For the text-containing cell, return its midpoint in (X, Y) coordinate format. 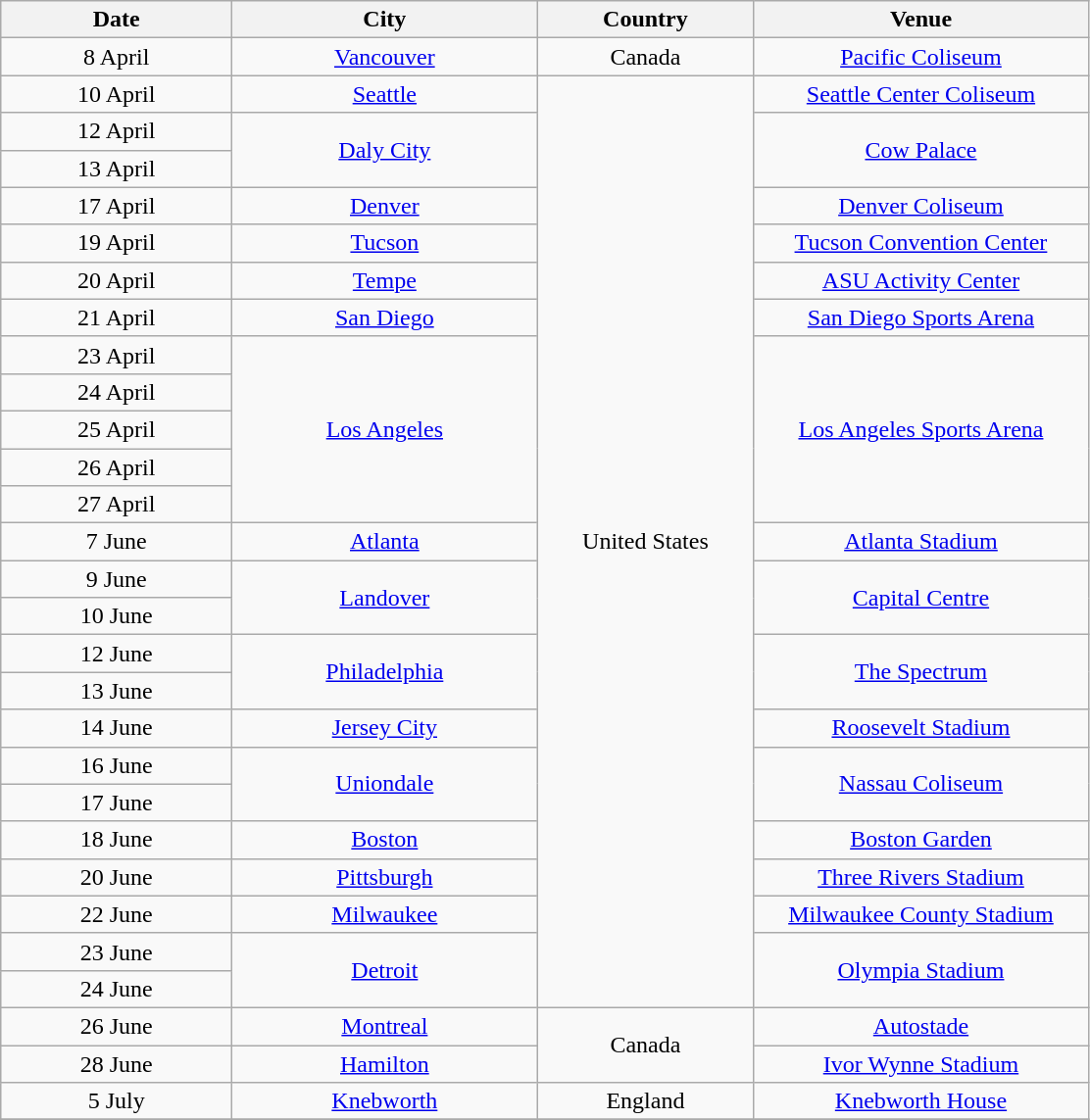
22 June (117, 914)
Montreal (384, 1026)
12 April (117, 131)
Ivor Wynne Stadium (921, 1063)
5 July (117, 1101)
Los Angeles (384, 429)
25 April (117, 429)
9 June (117, 579)
Pacific Coliseum (921, 57)
Landover (384, 598)
Uniondale (384, 784)
Los Angeles Sports Arena (921, 429)
San Diego Sports Arena (921, 317)
Milwaukee (384, 914)
Denver Coliseum (921, 206)
Boston Garden (921, 840)
Denver (384, 206)
17 April (117, 206)
18 June (117, 840)
England (645, 1101)
26 April (117, 467)
Roosevelt Stadium (921, 728)
10 June (117, 616)
San Diego (384, 317)
7 June (117, 542)
Philadelphia (384, 672)
13 April (117, 169)
Daly City (384, 150)
Olympia Stadium (921, 970)
20 April (117, 280)
Cow Palace (921, 150)
Knebworth House (921, 1101)
Boston (384, 840)
Autostade (921, 1026)
The Spectrum (921, 672)
Date (117, 20)
23 April (117, 355)
8 April (117, 57)
24 April (117, 392)
Hamilton (384, 1063)
Jersey City (384, 728)
14 June (117, 728)
23 June (117, 951)
Seattle (384, 94)
Venue (921, 20)
19 April (117, 243)
Three Rivers Stadium (921, 877)
Pittsburgh (384, 877)
United States (645, 542)
16 June (117, 765)
Milwaukee County Stadium (921, 914)
Country (645, 20)
13 June (117, 691)
Nassau Coliseum (921, 784)
Seattle Center Coliseum (921, 94)
Tempe (384, 280)
Vancouver (384, 57)
Knebworth (384, 1101)
Tucson (384, 243)
Detroit (384, 970)
10 April (117, 94)
20 June (117, 877)
17 June (117, 803)
26 June (117, 1026)
12 June (117, 654)
Atlanta Stadium (921, 542)
Tucson Convention Center (921, 243)
27 April (117, 505)
Atlanta (384, 542)
ASU Activity Center (921, 280)
24 June (117, 989)
Capital Centre (921, 598)
28 June (117, 1063)
21 April (117, 317)
City (384, 20)
